Determine the (x, y) coordinate at the center of the cell enclosing the given text.  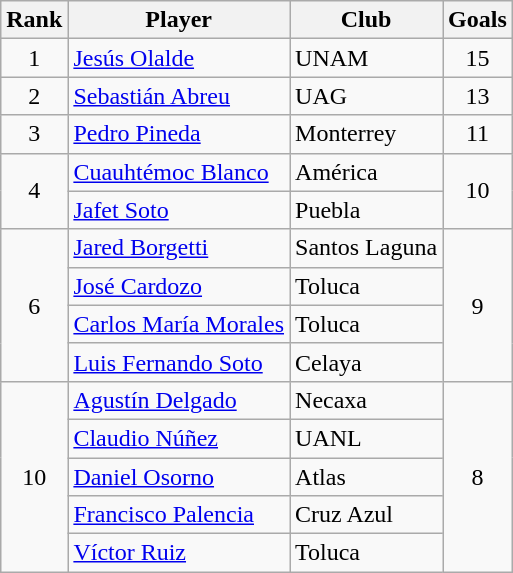
Puebla (366, 210)
Luis Fernando Soto (179, 362)
Celaya (366, 362)
UNAM (366, 58)
América (366, 172)
Pedro Pineda (179, 134)
Daniel Osorno (179, 477)
Víctor Ruiz (179, 553)
Rank (34, 20)
Jared Borgetti (179, 248)
Carlos María Morales (179, 324)
Club (366, 20)
15 (478, 58)
Atlas (366, 477)
José Cardozo (179, 286)
Sebastián Abreu (179, 96)
Santos Laguna (366, 248)
Necaxa (366, 400)
8 (478, 476)
Jesús Olalde (179, 58)
Goals (478, 20)
UAG (366, 96)
Jafet Soto (179, 210)
Player (179, 20)
UANL (366, 438)
2 (34, 96)
1 (34, 58)
6 (34, 305)
Claudio Núñez (179, 438)
Francisco Palencia (179, 515)
3 (34, 134)
4 (34, 191)
13 (478, 96)
11 (478, 134)
Cruz Azul (366, 515)
Cuauhtémoc Blanco (179, 172)
Agustín Delgado (179, 400)
Monterrey (366, 134)
9 (478, 305)
